Capture the cell that displays the provided text and extract its [x, y] central coordinate. 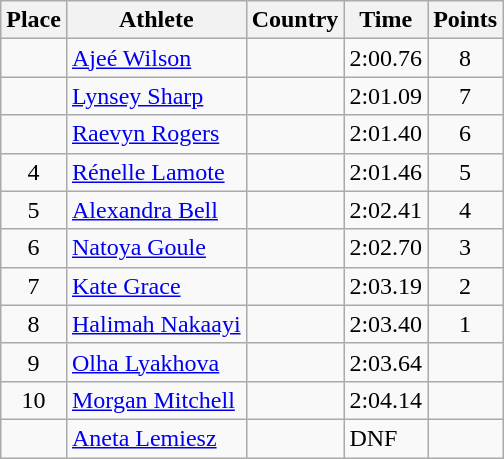
Lynsey Sharp [156, 96]
2:01.40 [386, 134]
2:00.76 [386, 58]
2:02.41 [386, 210]
Kate Grace [156, 286]
2 [466, 286]
Raevyn Rogers [156, 134]
Time [386, 20]
Points [466, 20]
Aneta Lemiesz [156, 438]
Olha Lyakhova [156, 362]
Alexandra Bell [156, 210]
9 [34, 362]
10 [34, 400]
2:03.40 [386, 324]
Ajeé Wilson [156, 58]
3 [466, 248]
Athlete [156, 20]
2:02.70 [386, 248]
Natoya Goule [156, 248]
2:04.14 [386, 400]
Morgan Mitchell [156, 400]
Country [295, 20]
2:01.46 [386, 172]
Halimah Nakaayi [156, 324]
DNF [386, 438]
2:03.64 [386, 362]
2:01.09 [386, 96]
Place [34, 20]
Rénelle Lamote [156, 172]
1 [466, 324]
2:03.19 [386, 286]
